Return [X, Y] of the center of cell containing provided text 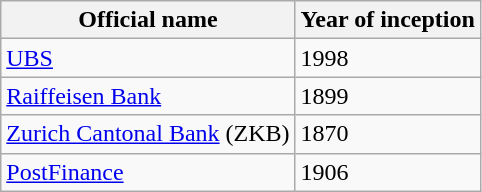
PostFinance [148, 172]
1998 [388, 58]
Raiffeisen Bank [148, 96]
1870 [388, 134]
Year of inception [388, 20]
Zurich Cantonal Bank (ZKB) [148, 134]
UBS [148, 58]
1899 [388, 96]
1906 [388, 172]
Official name [148, 20]
